Return the [X, Y] coordinate for the center point of the cell that contains the specified text.  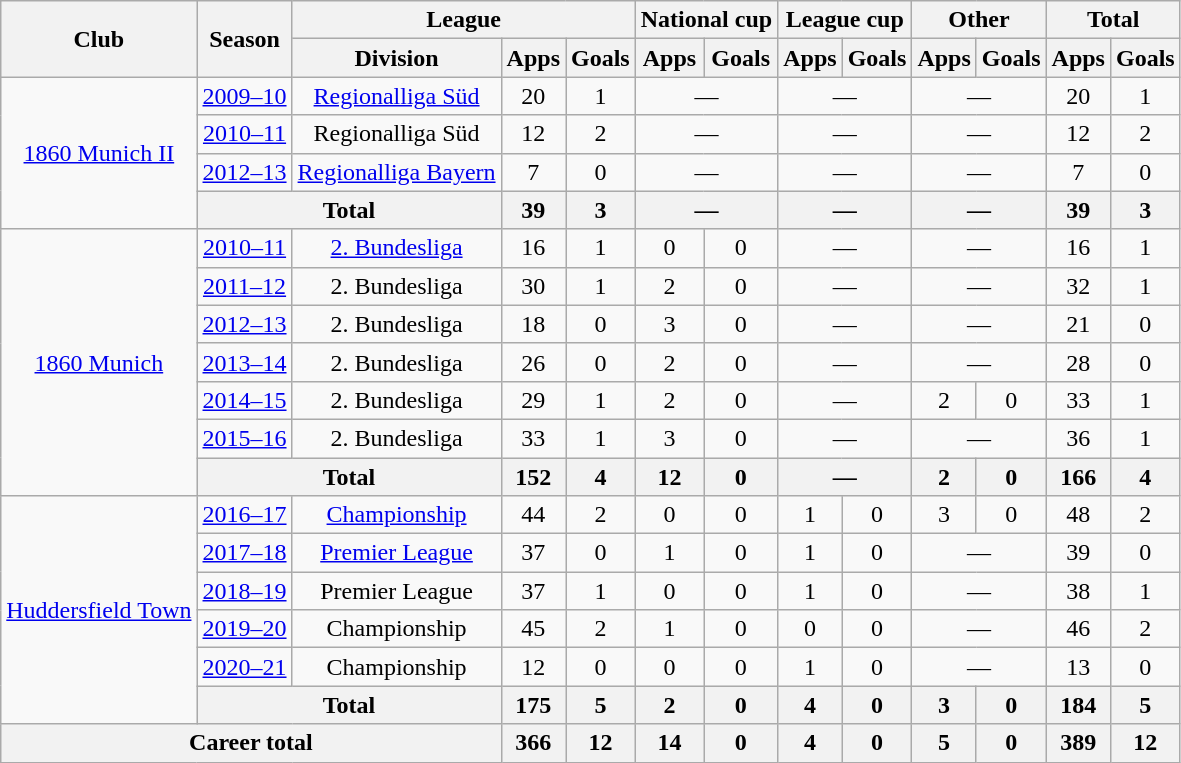
2013–14 [244, 362]
18 [533, 324]
29 [533, 400]
Career total [251, 743]
League [464, 20]
46 [1078, 629]
National cup [706, 20]
30 [533, 286]
Huddersfield Town [99, 610]
League cup [845, 20]
2018–19 [244, 591]
2019–20 [244, 629]
36 [1078, 438]
44 [533, 515]
2009–10 [244, 96]
2014–15 [244, 400]
389 [1078, 743]
2011–12 [244, 286]
366 [533, 743]
38 [1078, 591]
21 [1078, 324]
2020–21 [244, 667]
175 [533, 705]
28 [1078, 362]
2017–18 [244, 553]
45 [533, 629]
14 [669, 743]
Regionalliga Bayern [396, 172]
1860 Munich II [99, 153]
184 [1078, 705]
2016–17 [244, 515]
Division [396, 58]
166 [1078, 477]
Club [99, 39]
26 [533, 362]
Other [979, 20]
32 [1078, 286]
2015–16 [244, 438]
152 [533, 477]
48 [1078, 515]
1860 Munich [99, 362]
13 [1078, 667]
Season [244, 39]
